For the text-containing cell, return its midpoint in [X, Y] coordinate format. 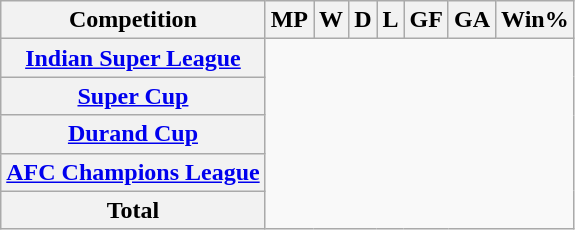
GA [472, 20]
Indian Super League [133, 58]
D [363, 20]
Win% [536, 20]
Total [133, 210]
Durand Cup [133, 134]
MP [289, 20]
Super Cup [133, 96]
L [390, 20]
AFC Champions League [133, 172]
GF [426, 20]
W [332, 20]
Competition [133, 20]
